For the text-containing cell, return its midpoint in [X, Y] coordinate format. 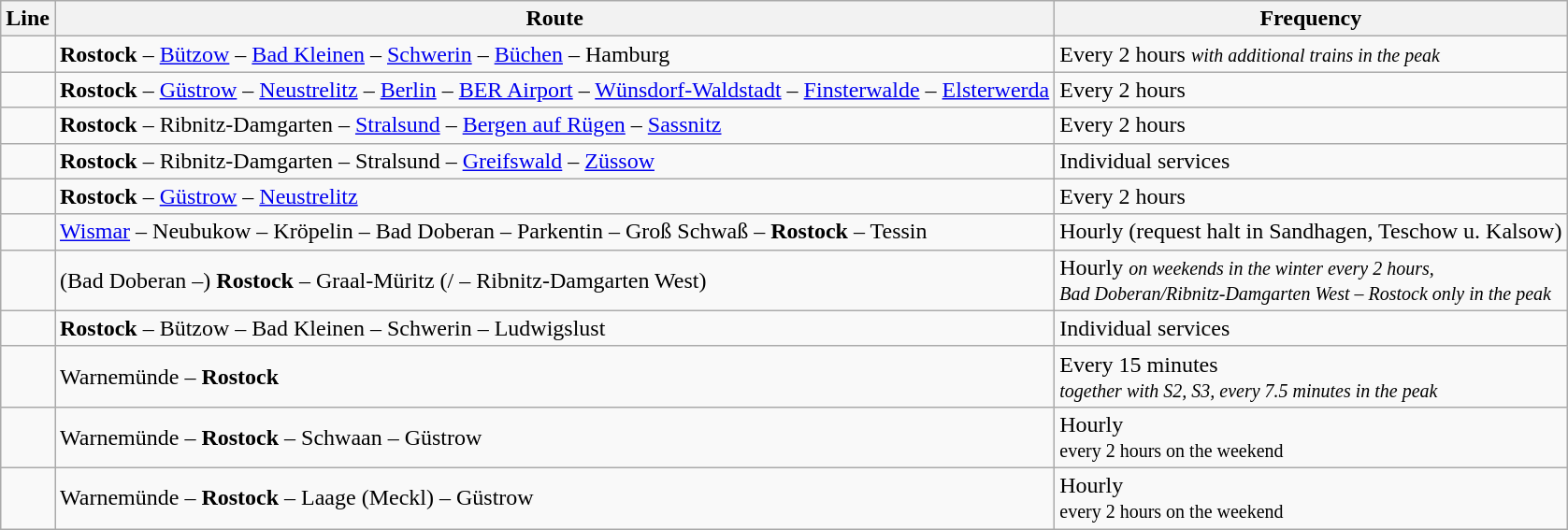
Line [28, 19]
Frequency [1311, 19]
Every 15 minutestogether with S2, S3, every 7.5 minutes in the peak [1311, 376]
Wismar – Neubukow – Kröpelin – Bad Doberan – Parkentin – Groß Schwaß – Rostock – Tessin [554, 232]
Rostock – Bützow – Bad Kleinen – Schwerin – Büchen – Hamburg [554, 54]
Rostock – Güstrow – Neustrelitz [554, 196]
Warnemünde – Rostock – Laage (Meckl) – Güstrow [554, 497]
Rostock – Ribnitz-Damgarten – Stralsund – Greifswald – Züssow [554, 161]
Rostock – Ribnitz-Damgarten – Stralsund – Bergen auf Rügen – Sassnitz [554, 125]
Rostock – Güstrow – Neustrelitz – Berlin – BER Airport – Wünsdorf-Waldstadt – Finsterwalde – Elsterwerda [554, 90]
Hourly on weekends in the winter every 2 hours,Bad Doberan/Ribnitz-Damgarten West – Rostock only in the peak [1311, 280]
Every 2 hours with additional trains in the peak [1311, 54]
Hourly (request halt in Sandhagen, Teschow u. Kalsow) [1311, 232]
Warnemünde – Rostock [554, 376]
(Bad Doberan –) Rostock – Graal-Müritz (/ – Ribnitz-Damgarten West) [554, 280]
Warnemünde – Rostock – Schwaan – Güstrow [554, 437]
Rostock – Bützow – Bad Kleinen – Schwerin – Ludwigslust [554, 328]
Route [554, 19]
